Scan for the cell matching the given text and deliver its [X, Y] coordinate at center. 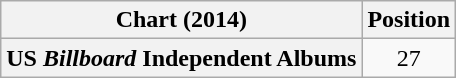
27 [409, 58]
Position [409, 20]
US Billboard Independent Albums [182, 58]
Chart (2014) [182, 20]
